Detect which cell encompasses the target text, then output its [X, Y] center coordinate. 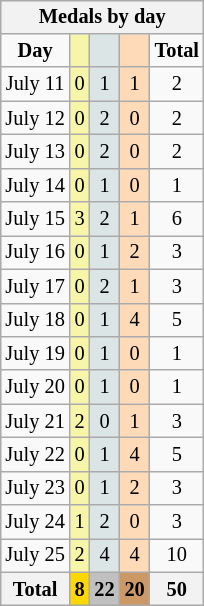
8 [80, 589]
July 23 [36, 488]
Medals by day [102, 17]
July 14 [36, 185]
July 18 [36, 320]
July 15 [36, 219]
July 25 [36, 556]
50 [177, 589]
20 [135, 589]
Day [36, 51]
22 [105, 589]
July 12 [36, 118]
July 19 [36, 354]
10 [177, 556]
July 24 [36, 522]
July 22 [36, 455]
July 17 [36, 286]
July 21 [36, 421]
July 13 [36, 152]
6 [177, 219]
July 20 [36, 387]
July 11 [36, 84]
July 16 [36, 253]
